Output the (X, Y) coordinate of the center of the cell containing the given text.  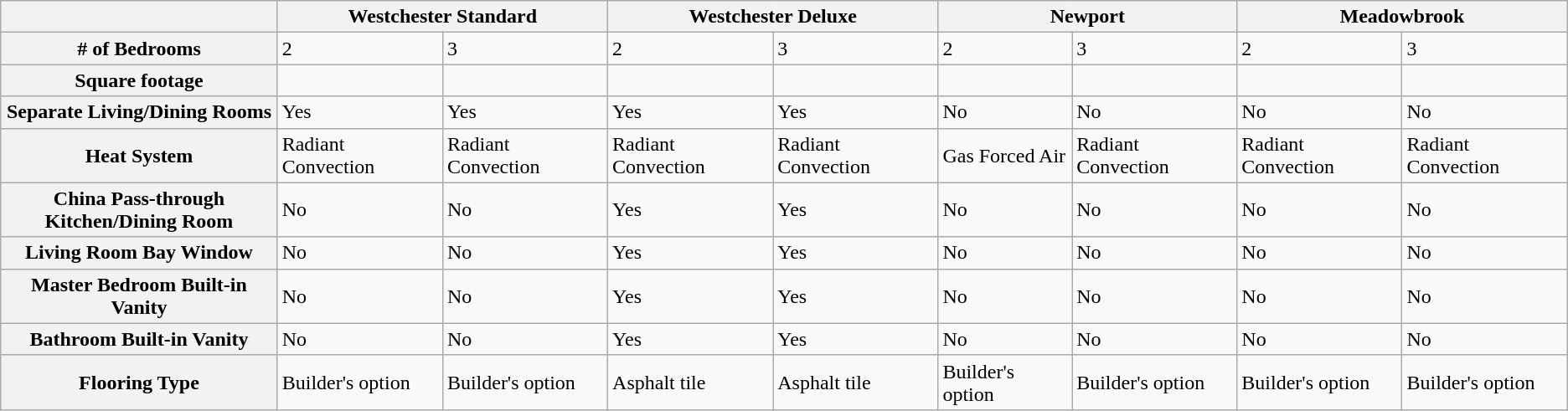
Newport (1087, 17)
# of Bedrooms (139, 49)
Bathroom Built-in Vanity (139, 339)
Heat System (139, 156)
Master Bedroom Built-in Vanity (139, 296)
Separate Living/Dining Rooms (139, 112)
Square footage (139, 80)
Gas Forced Air (1005, 156)
Meadowbrook (1402, 17)
Living Room Bay Window (139, 253)
Westchester Standard (442, 17)
Westchester Deluxe (773, 17)
Flooring Type (139, 382)
China Pass-throughKitchen/Dining Room (139, 209)
